Detect which cell encompasses the target text, then output its [x, y] center coordinate. 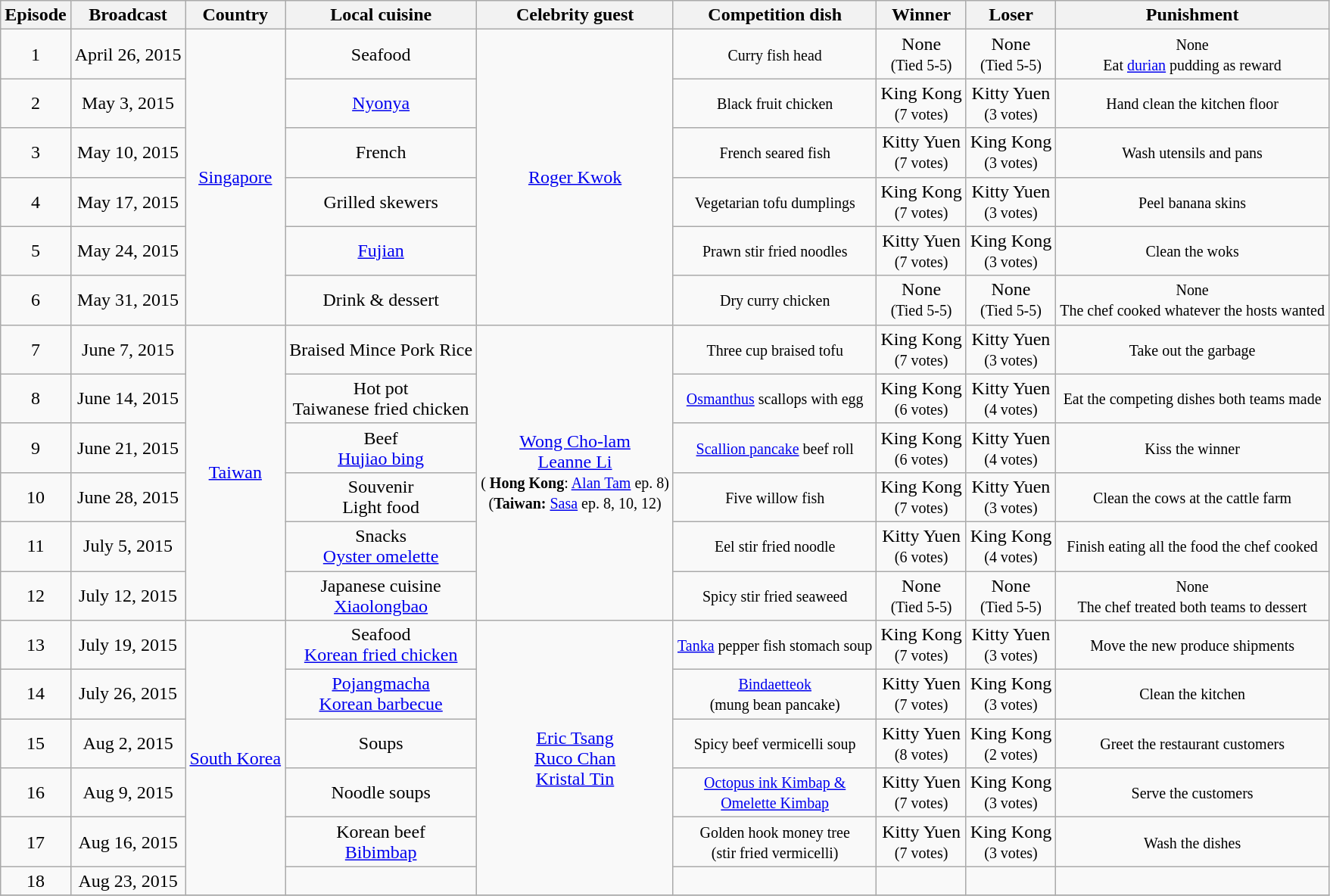
17 [36, 842]
Curry fish head [774, 54]
5 [36, 251]
Three cup braised tofu [774, 350]
May 31, 2015 [128, 300]
Kiss the winner [1193, 448]
July 26, 2015 [128, 695]
16 [36, 793]
Vegetarian tofu dumplings [774, 201]
Wash utensils and pans [1193, 153]
Wong Cho-lamLeanne Li( Hong Kong: Alan Tam ep. 8)(Taiwan: Sasa ep. 8, 10, 12) [575, 472]
12 [36, 595]
Episode [36, 15]
Beef Hujiao bing [382, 448]
7 [36, 350]
Local cuisine [382, 15]
Aug 9, 2015 [128, 793]
Noodle soups [382, 793]
June 28, 2015 [128, 496]
June 7, 2015 [128, 350]
Aug 16, 2015 [128, 842]
Kitty Yuen(6 votes) [921, 546]
Punishment [1193, 15]
Clean the kitchen [1193, 695]
Aug 23, 2015 [128, 881]
Winner [921, 15]
June 21, 2015 [128, 448]
8 [36, 398]
Octopus ink Kimbap &Omelette Kimbap [774, 793]
Move the new produce shipments [1193, 645]
May 3, 2015 [128, 103]
11 [36, 546]
Scallion pancake beef roll [774, 448]
King Kong(2 votes) [1011, 743]
NoneThe chef treated both teams to dessert [1193, 595]
SnacksOyster omelette [382, 546]
Kitty Yuen(8 votes) [921, 743]
Souvenir Light food [382, 496]
SeafoodKorean fried chicken [382, 645]
Hand clean the kitchen floor [1193, 103]
Finish eating all the food the chef cooked [1193, 546]
May 10, 2015 [128, 153]
Loser [1011, 15]
NoneThe chef cooked whatever the hosts wanted [1193, 300]
Clean the woks [1193, 251]
14 [36, 695]
Drink & dessert [382, 300]
Black fruit chicken [774, 103]
Seafood [382, 54]
Taiwan [235, 472]
Take out the garbage [1193, 350]
Celebrity guest [575, 15]
4 [36, 201]
July 5, 2015 [128, 546]
Aug 2, 2015 [128, 743]
6 [36, 300]
June 14, 2015 [128, 398]
Peel banana skins [1193, 201]
Korean beefBibimbap [382, 842]
April 26, 2015 [128, 54]
Roger Kwok [575, 177]
Prawn stir fried noodles [774, 251]
Osmanthus scallops with egg [774, 398]
9 [36, 448]
Hot pot Taiwanese fried chicken [382, 398]
July 19, 2015 [128, 645]
18 [36, 881]
May 24, 2015 [128, 251]
July 12, 2015 [128, 595]
Fujian [382, 251]
13 [36, 645]
10 [36, 496]
Braised Mince Pork Rice [382, 350]
Grilled skewers [382, 201]
French seared fish [774, 153]
15 [36, 743]
1 [36, 54]
Nyonya [382, 103]
Tanka pepper fish stomach soup [774, 645]
Dry curry chicken [774, 300]
Golden hook money tree(stir fried vermicelli) [774, 842]
PojangmachaKorean barbecue [382, 695]
Greet the restaurant customers [1193, 743]
3 [36, 153]
Spicy stir fried seaweed [774, 595]
Spicy beef vermicelli soup [774, 743]
King Kong(4 votes) [1011, 546]
French [382, 153]
Eric TsangRuco ChanKristal Tin [575, 758]
Country [235, 15]
South Korea [235, 758]
Eel stir fried noodle [774, 546]
Japanese cuisineXiaolongbao [382, 595]
Wash the dishes [1193, 842]
Clean the cows at the cattle farm [1193, 496]
Competition dish [774, 15]
Soups [382, 743]
May 17, 2015 [128, 201]
Eat the competing dishes both teams made [1193, 398]
NoneEat durian pudding as reward [1193, 54]
Serve the customers [1193, 793]
Bindaetteok(mung bean pancake) [774, 695]
2 [36, 103]
Singapore [235, 177]
Broadcast [128, 15]
Five willow fish [774, 496]
